Scan for the cell matching the given text and deliver its [X, Y] coordinate at center. 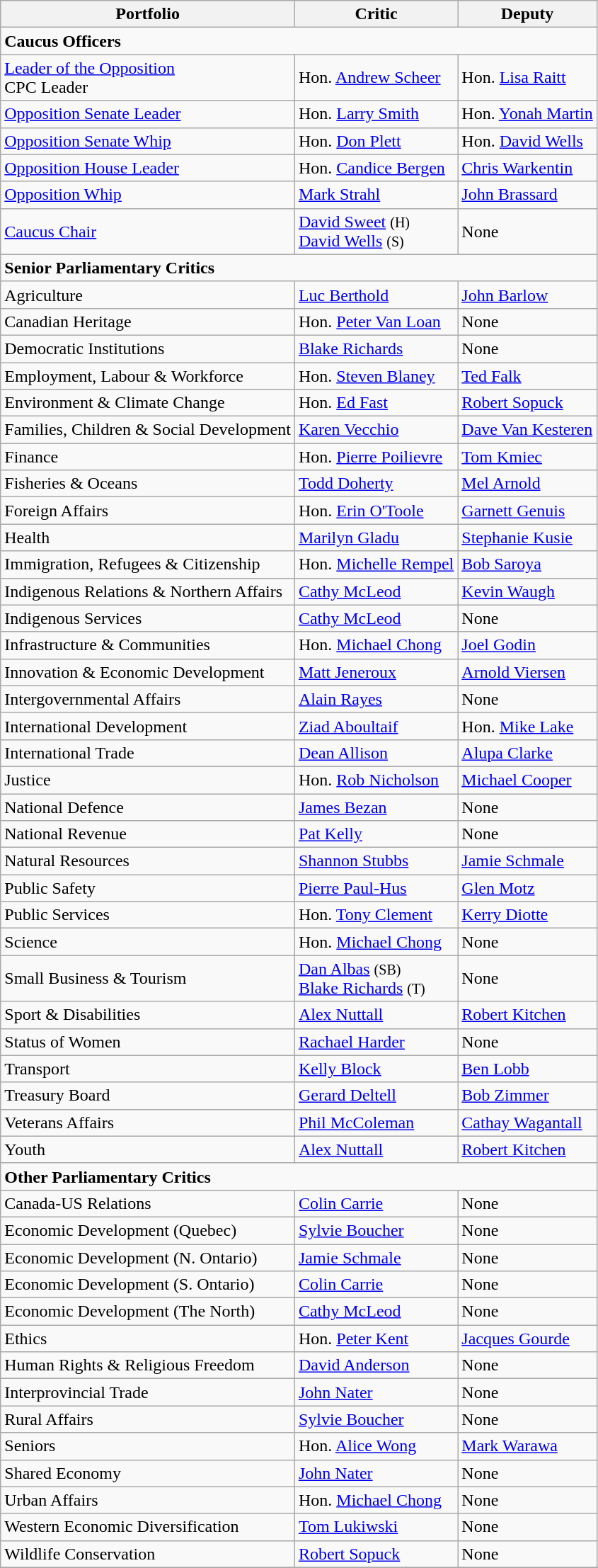
Veterans Affairs [148, 1123]
Hon. Peter Kent [376, 1339]
Small Business & Tourism [148, 979]
Hon. Peter Van Loan [376, 322]
Families, Children & Social Development [148, 430]
Hon. Lisa Raitt [527, 78]
Agriculture [148, 295]
David Sweet (H)David Wells (S) [376, 231]
Opposition Senate Whip [148, 141]
Hon. Andrew Scheer [376, 78]
Bob Saroya [527, 564]
Senior Parliamentary Critics [299, 268]
Cathay Wagantall [527, 1123]
Human Rights & Religious Freedom [148, 1365]
Hon. Don Plett [376, 141]
Hon. Tony Clement [376, 915]
Seniors [148, 1446]
Portfolio [148, 14]
Alain Rayes [376, 699]
Dave Van Kesteren [527, 430]
Infrastructure & Communities [148, 645]
Caucus Officers [299, 41]
Kelly Block [376, 1069]
Urban Affairs [148, 1500]
Science [148, 942]
Chris Warkentin [527, 168]
Hon. Michelle Rempel [376, 564]
Hon. Rob Nicholson [376, 780]
John Barlow [527, 295]
Public Safety [148, 888]
Pierre Paul-Hus [376, 888]
Hon. Pierre Poilievre [376, 457]
Youth [148, 1149]
Bob Zimmer [527, 1096]
Economic Development (N. Ontario) [148, 1257]
Kevin Waugh [527, 591]
Wildlife Conservation [148, 1554]
Canadian Heritage [148, 322]
Critic [376, 14]
Tom Kmiec [527, 457]
Leader of the OppositionCPC Leader [148, 78]
Rachael Harder [376, 1042]
Caucus Chair [148, 231]
Michael Cooper [527, 780]
Ben Lobb [527, 1069]
Natural Resources [148, 861]
Phil McColeman [376, 1123]
Canada-US Relations [148, 1203]
Hon. Alice Wong [376, 1446]
Stephanie Kusie [527, 538]
Democratic Institutions [148, 348]
Ted Falk [527, 376]
Treasury Board [148, 1096]
International Trade [148, 753]
Hon. Larry Smith [376, 114]
John Brassard [527, 195]
Arnold Viersen [527, 672]
Immigration, Refugees & Citizenship [148, 564]
Matt Jeneroux [376, 672]
National Revenue [148, 834]
Alupa Clarke [527, 753]
Blake Richards [376, 348]
Public Services [148, 915]
Dan Albas (SB)Blake Richards (T) [376, 979]
Health [148, 538]
Sport & Disabilities [148, 1015]
Interprovincial Trade [148, 1392]
Finance [148, 457]
Other Parliamentary Critics [299, 1176]
Karen Vecchio [376, 430]
Hon. David Wells [527, 141]
Indigenous Services [148, 618]
Justice [148, 780]
Innovation & Economic Development [148, 672]
Joel Godin [527, 645]
Ziad Aboultaif [376, 726]
Shannon Stubbs [376, 861]
Hon. Erin O'Toole [376, 511]
Hon. Candice Bergen [376, 168]
Todd Doherty [376, 484]
Deputy [527, 14]
Marilyn Gladu [376, 538]
Opposition Whip [148, 195]
David Anderson [376, 1365]
Glen Motz [527, 888]
Hon. Yonah Martin [527, 114]
Economic Development (Quebec) [148, 1230]
Foreign Affairs [148, 511]
Garnett Genuis [527, 511]
International Development [148, 726]
Intergovernmental Affairs [148, 699]
Gerard Deltell [376, 1096]
Western Economic Diversification [148, 1527]
Jacques Gourde [527, 1339]
Transport [148, 1069]
Indigenous Relations & Northern Affairs [148, 591]
Hon. Steven Blaney [376, 376]
Economic Development (The North) [148, 1312]
Environment & Climate Change [148, 403]
Fisheries & Oceans [148, 484]
Mark Strahl [376, 195]
Status of Women [148, 1042]
Hon. Mike Lake [527, 726]
Luc Berthold [376, 295]
Shared Economy [148, 1473]
Mark Warawa [527, 1446]
Hon. Ed Fast [376, 403]
Employment, Labour & Workforce [148, 376]
Opposition Senate Leader [148, 114]
Pat Kelly [376, 834]
Rural Affairs [148, 1419]
Kerry Diotte [527, 915]
Tom Lukiwski [376, 1527]
Opposition House Leader [148, 168]
Economic Development (S. Ontario) [148, 1285]
Dean Allison [376, 753]
National Defence [148, 807]
Ethics [148, 1339]
James Bezan [376, 807]
Mel Arnold [527, 484]
